Capture the cell that displays the provided text and extract its (x, y) central coordinate. 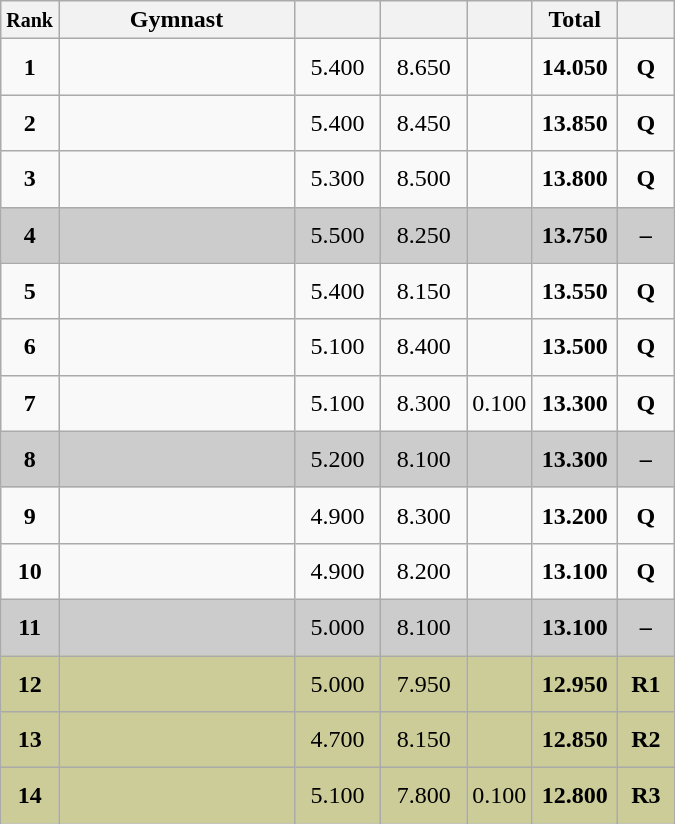
13.500 (575, 347)
13.200 (575, 515)
R3 (646, 796)
8.500 (424, 179)
4.700 (338, 740)
8 (30, 459)
14.050 (575, 67)
13.850 (575, 123)
Rank (30, 20)
7.950 (424, 684)
3 (30, 179)
8.650 (424, 67)
5.500 (338, 235)
11 (30, 627)
13.550 (575, 291)
13 (30, 740)
Gymnast (176, 20)
4 (30, 235)
8.200 (424, 571)
5.300 (338, 179)
8.250 (424, 235)
R2 (646, 740)
8.400 (424, 347)
13.800 (575, 179)
5.200 (338, 459)
5 (30, 291)
13.750 (575, 235)
8.450 (424, 123)
6 (30, 347)
7 (30, 403)
10 (30, 571)
Total (575, 20)
12 (30, 684)
9 (30, 515)
14 (30, 796)
12.800 (575, 796)
1 (30, 67)
12.950 (575, 684)
7.800 (424, 796)
2 (30, 123)
R1 (646, 684)
12.850 (575, 740)
